Provide the (X, Y) coordinate of the cell's center where the given text is located.  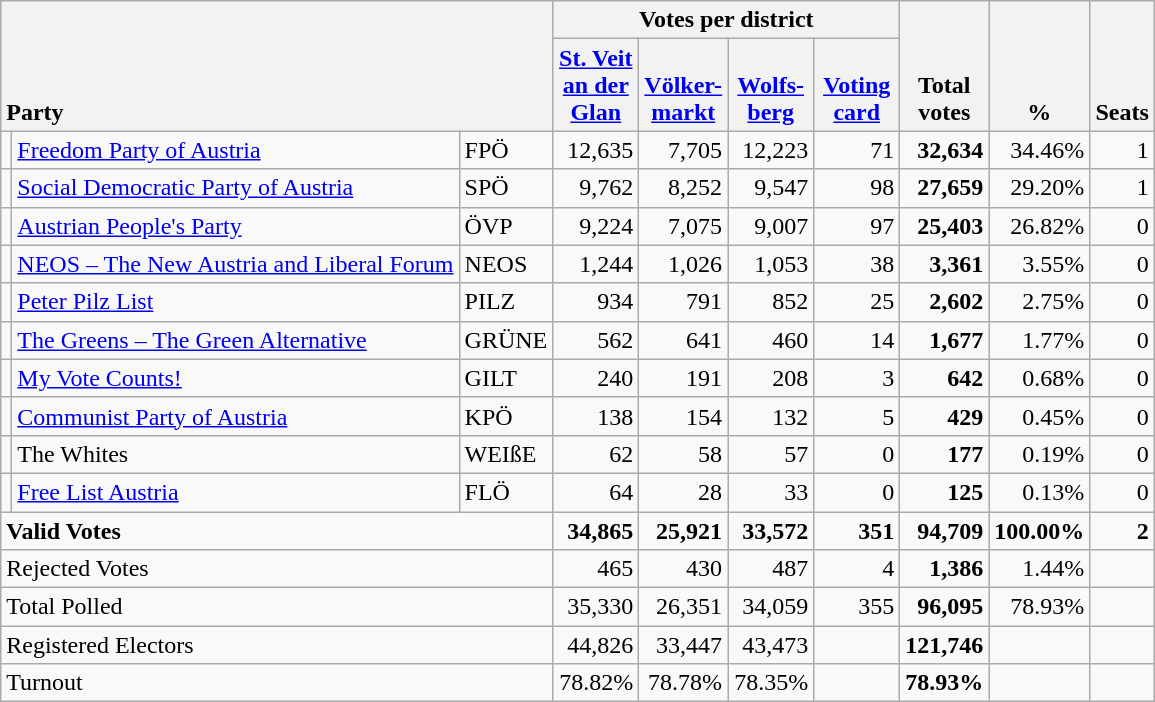
642 (944, 378)
PILZ (506, 302)
154 (684, 416)
Free List Austria (236, 492)
3.55% (1040, 264)
Registered Electors (277, 645)
44,826 (596, 645)
132 (771, 416)
Völker-markt (684, 85)
62 (596, 454)
27,659 (944, 188)
8,252 (684, 188)
191 (684, 378)
38 (857, 264)
9,007 (771, 226)
7,705 (684, 150)
9,762 (596, 188)
100.00% (1040, 531)
177 (944, 454)
SPÖ (506, 188)
5 (857, 416)
97 (857, 226)
GRÜNE (506, 340)
1.44% (1040, 569)
0.13% (1040, 492)
1,026 (684, 264)
9,547 (771, 188)
1.77% (1040, 340)
12,223 (771, 150)
0.45% (1040, 416)
Social Democratic Party of Austria (236, 188)
32,634 (944, 150)
487 (771, 569)
641 (684, 340)
4 (857, 569)
FPÖ (506, 150)
3 (857, 378)
9,224 (596, 226)
WEIßE (506, 454)
562 (596, 340)
852 (771, 302)
240 (596, 378)
460 (771, 340)
Freedom Party of Austria (236, 150)
33,447 (684, 645)
26,351 (684, 607)
The Greens – The Green Alternative (236, 340)
58 (684, 454)
NEOS (506, 264)
33,572 (771, 531)
FLÖ (506, 492)
GILT (506, 378)
96,095 (944, 607)
78.35% (771, 683)
355 (857, 607)
Party (277, 66)
12,635 (596, 150)
34.46% (1040, 150)
465 (596, 569)
0.68% (1040, 378)
St. Veitan derGlan (596, 85)
The Whites (236, 454)
KPÖ (506, 416)
Turnout (277, 683)
14 (857, 340)
Totalvotes (944, 66)
Votingcard (857, 85)
25 (857, 302)
28 (684, 492)
% (1040, 66)
2 (1122, 531)
26.82% (1040, 226)
Votes per district (726, 20)
7,075 (684, 226)
3,361 (944, 264)
Austrian People's Party (236, 226)
29.20% (1040, 188)
78.78% (684, 683)
Wolfs-berg (771, 85)
98 (857, 188)
1,386 (944, 569)
NEOS – The New Austria and Liberal Forum (236, 264)
25,921 (684, 531)
1,677 (944, 340)
2,602 (944, 302)
1,244 (596, 264)
My Vote Counts! (236, 378)
0.19% (1040, 454)
791 (684, 302)
Seats (1122, 66)
35,330 (596, 607)
34,865 (596, 531)
71 (857, 150)
430 (684, 569)
34,059 (771, 607)
25,403 (944, 226)
Peter Pilz List (236, 302)
43,473 (771, 645)
2.75% (1040, 302)
121,746 (944, 645)
208 (771, 378)
33 (771, 492)
Total Polled (277, 607)
94,709 (944, 531)
ÖVP (506, 226)
Valid Votes (277, 531)
57 (771, 454)
125 (944, 492)
138 (596, 416)
429 (944, 416)
78.82% (596, 683)
64 (596, 492)
1,053 (771, 264)
Rejected Votes (277, 569)
351 (857, 531)
934 (596, 302)
Communist Party of Austria (236, 416)
